Return (x, y) of the center of cell containing provided text 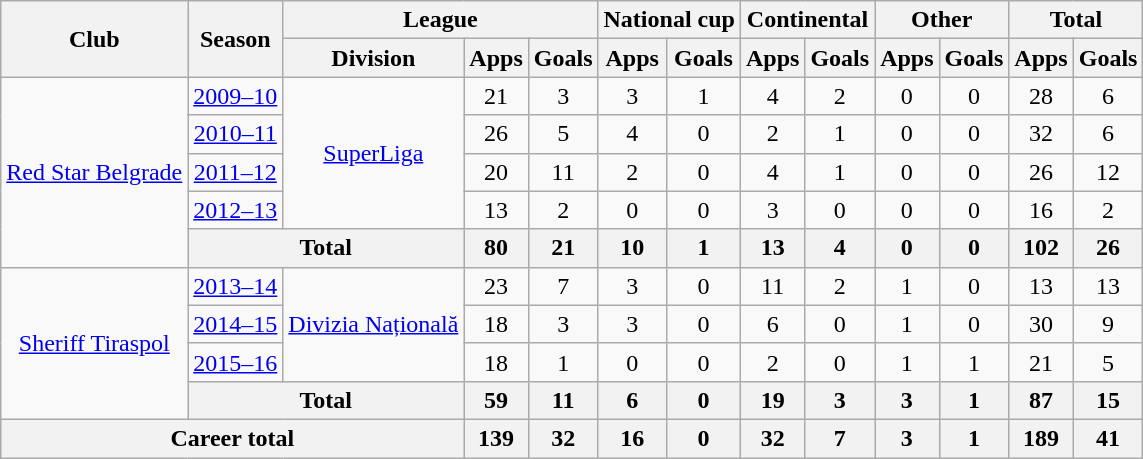
Other (942, 20)
87 (1041, 400)
189 (1041, 438)
National cup (669, 20)
23 (496, 286)
28 (1041, 96)
Career total (232, 438)
Red Star Belgrade (94, 172)
2011–12 (236, 172)
2014–15 (236, 324)
2010–11 (236, 134)
41 (1108, 438)
20 (496, 172)
Divizia Națională (374, 324)
30 (1041, 324)
Continental (807, 20)
Club (94, 39)
10 (632, 248)
Season (236, 39)
2009–10 (236, 96)
9 (1108, 324)
2013–14 (236, 286)
80 (496, 248)
SuperLiga (374, 153)
2015–16 (236, 362)
League (440, 20)
19 (772, 400)
Sheriff Tiraspol (94, 343)
15 (1108, 400)
139 (496, 438)
12 (1108, 172)
102 (1041, 248)
Division (374, 58)
2012–13 (236, 210)
59 (496, 400)
